Output the [X, Y] coordinate of the center of the cell containing the given text.  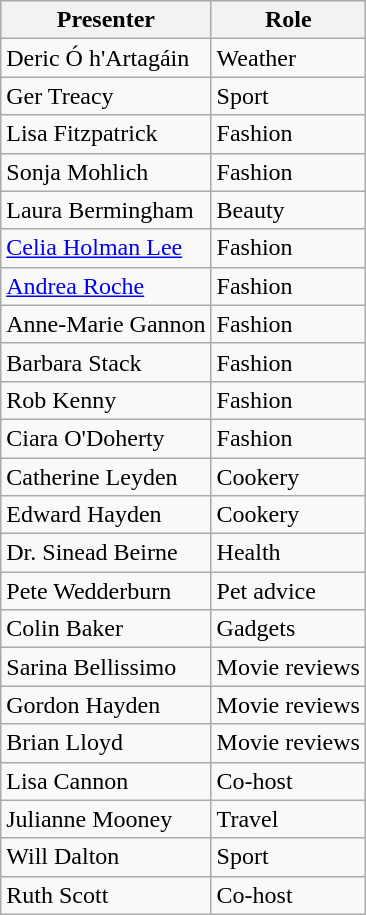
Ger Treacy [106, 96]
Andrea Roche [106, 286]
Ruth Scott [106, 895]
Celia Holman Lee [106, 248]
Brian Lloyd [106, 743]
Sarina Bellissimo [106, 667]
Laura Bermingham [106, 210]
Deric Ó h'Artagáin [106, 58]
Pete Wedderburn [106, 591]
Dr. Sinead Beirne [106, 553]
Travel [288, 819]
Role [288, 20]
Anne-Marie Gannon [106, 324]
Barbara Stack [106, 362]
Edward Hayden [106, 515]
Sonja Mohlich [106, 172]
Pet advice [288, 591]
Catherine Leyden [106, 477]
Beauty [288, 210]
Colin Baker [106, 629]
Rob Kenny [106, 400]
Lisa Fitzpatrick [106, 134]
Gordon Hayden [106, 705]
Will Dalton [106, 857]
Presenter [106, 20]
Ciara O'Doherty [106, 438]
Lisa Cannon [106, 781]
Weather [288, 58]
Health [288, 553]
Gadgets [288, 629]
Julianne Mooney [106, 819]
